Pinpoint the cell where the given text exists, returning its (X, Y) midpoint coordinate. 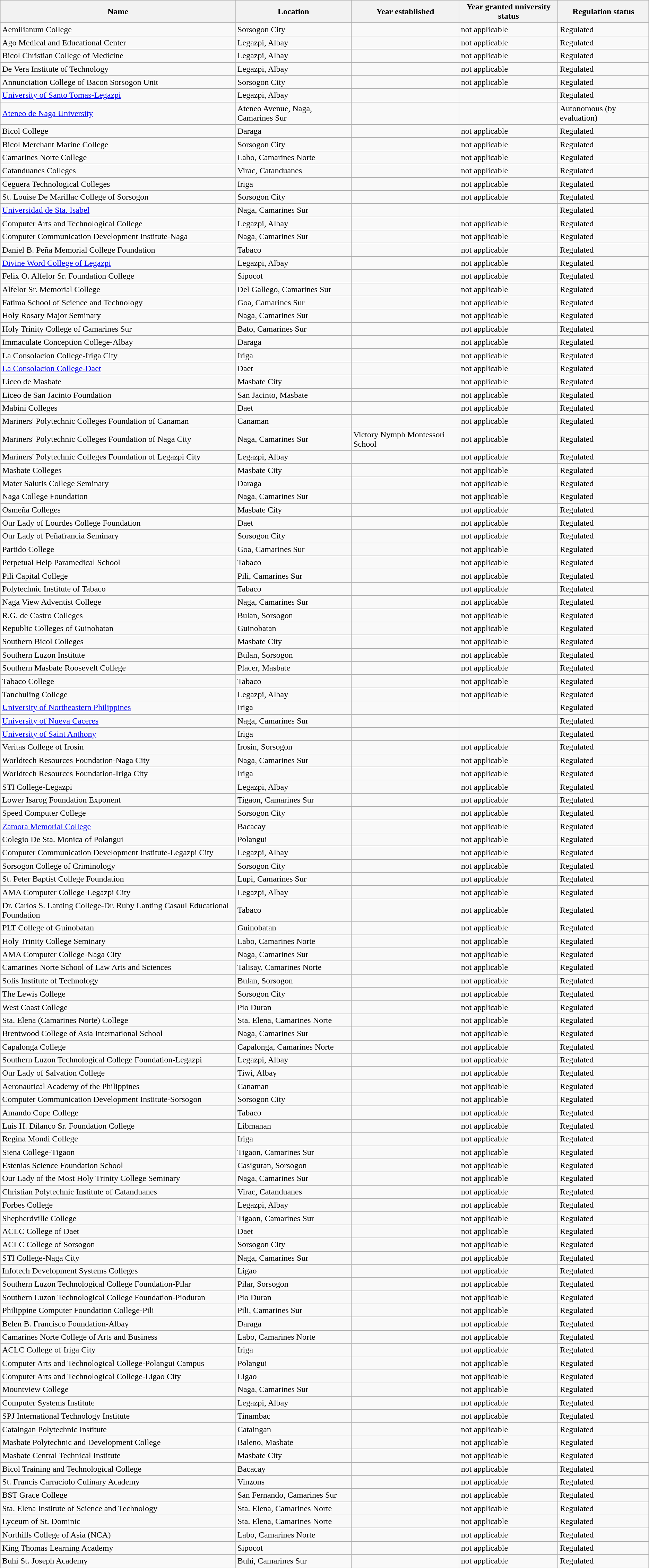
STI College-Naga City (118, 1258)
Camarines Norte School of Law Arts and Sciences (118, 967)
Holy Rosary Major Seminary (118, 316)
Our Lady of the Most Holy Trinity College Seminary (118, 1179)
Partido College (118, 549)
Tabaco College (118, 681)
Republic Colleges of Guinobatan (118, 629)
Victory Nymph Montessori School (406, 439)
Lyceum of St. Dominic (118, 1522)
University of Nueva Caceres (118, 721)
Placer, Masbate (293, 668)
Southern Bicol Colleges (118, 642)
STI College-Legazpi (118, 787)
Masbate Colleges (118, 470)
University of Santo Tomas-Legazpi (118, 95)
Holy Trinity College of Camarines Sur (118, 329)
Belen B. Francisco Foundation-Albay (118, 1324)
Worldtech Resources Foundation-Iriga City (118, 773)
Worldtech Resources Foundation-Naga City (118, 760)
King Thomas Learning Academy (118, 1548)
Immaculate Conception College-Albay (118, 342)
Fatima School of Science and Technology (118, 303)
Camarines Norte College (118, 157)
Sorsogon College of Criminology (118, 866)
St. Louise De Marillac College of Sorsogon (118, 197)
Capalonga, Camarines Norte (293, 1047)
Buhi, Camarines Sur (293, 1561)
La Consolacion College-Iriga City (118, 355)
Autonomous (by evaluation) (603, 113)
Solis Institute of Technology (118, 981)
Colegio De Sta. Monica of Polangui (118, 840)
San Fernando, Camarines Sur (293, 1495)
San Jacinto, Masbate (293, 395)
Casiguran, Sorsogon (293, 1165)
Name (118, 12)
Ateneo Avenue, Naga, Camarines Sur (293, 113)
Tinambac (293, 1416)
Masbate Central Technical Institute (118, 1455)
Sta. Elena Institute of Science and Technology (118, 1508)
Perpetual Help Paramedical School (118, 562)
Zamora Memorial College (118, 826)
Alfelor Sr. Memorial College (118, 289)
Bicol Training and Technological College (118, 1469)
Aemilianum College (118, 29)
Sta. Elena (Camarines Norte) College (118, 1020)
Buhi St. Joseph Academy (118, 1561)
Mater Salutis College Seminary (118, 483)
Holy Trinity College Seminary (118, 941)
St. Peter Baptist College Foundation (118, 879)
Location (293, 12)
Northills College of Asia (NCA) (118, 1535)
Our Lady of Lourdes College Foundation (118, 523)
SPJ International Technology Institute (118, 1416)
Christian Polytechnic Institute of Catanduanes (118, 1192)
Mariners' Polytechnic Colleges Foundation of Canaman (118, 421)
ACLC College of Daet (118, 1231)
Southern Luzon Technological College Foundation-Pilar (118, 1284)
University of Saint Anthony (118, 734)
Veritas College of Irosin (118, 747)
Our Lady of Peñafrancia Seminary (118, 536)
Universidad de Sta. Isabel (118, 210)
Tiwi, Albay (293, 1073)
Felix O. Alfelor Sr. Foundation College (118, 276)
Infotech Development Systems Colleges (118, 1271)
Pilar, Sorsogon (293, 1284)
Computer Arts and Technological College (118, 224)
Our Lady of Salvation College (118, 1073)
Philippine Computer Foundation College-Pili (118, 1311)
Speed Computer College (118, 813)
Liceo de San Jacinto Foundation (118, 395)
West Coast College (118, 1007)
Irosin, Sorsogon (293, 747)
De Vera Institute of Technology (118, 69)
Vinzons (293, 1482)
Dr. Carlos S. Lanting College-Dr. Ruby Lanting Casaul Educational Foundation (118, 910)
Mountview College (118, 1390)
PLT College of Guinobatan (118, 928)
Divine Word College of Legazpi (118, 263)
Mabini Colleges (118, 408)
Bato, Camarines Sur (293, 329)
Amando Cope College (118, 1113)
Daniel B. Peña Memorial College Foundation (118, 250)
Cataingan (293, 1429)
Del Gallego, Camarines Sur (293, 289)
Estenias Science Foundation School (118, 1165)
Aeronautical Academy of the Philippines (118, 1086)
Talisay, Camarines Norte (293, 967)
Computer Arts and Technological College-Polangui Campus (118, 1363)
Cataingan Polytechnic Institute (118, 1429)
Computer Arts and Technological College-Ligao City (118, 1376)
Mariners' Polytechnic Colleges Foundation of Naga City (118, 439)
Year granted university status (508, 12)
Computer Communication Development Institute-Sorsogon (118, 1100)
Brentwood College of Asia International School (118, 1033)
Regulation status (603, 12)
Catanduanes Colleges (118, 170)
Bicol College (118, 131)
BST Grace College (118, 1495)
Computer Communication Development Institute-Legazpi City (118, 853)
AMA Computer College-Legazpi City (118, 892)
Pili Capital College (118, 576)
Computer Systems Institute (118, 1403)
ACLC College of Sorsogon (118, 1244)
Baleno, Masbate (293, 1442)
Siena College-Tigaon (118, 1152)
Camarines Norte College of Arts and Business (118, 1337)
Masbate Polytechnic and Development College (118, 1442)
Capalonga College (118, 1047)
Computer Communication Development Institute-Naga (118, 237)
Southern Masbate Roosevelt College (118, 668)
Bicol Merchant Marine College (118, 144)
Regina Mondi College (118, 1139)
Bicol Christian College of Medicine (118, 56)
Southern Luzon Technological College Foundation-Pioduran (118, 1297)
Shepherdville College (118, 1218)
Polytechnic Institute of Tabaco (118, 589)
Mariners' Polytechnic Colleges Foundation of Legazpi City (118, 457)
Ceguera Technological Colleges (118, 184)
Annunciation College of Bacon Sorsogon Unit (118, 82)
Liceo de Masbate (118, 382)
St. Francis Carraciolo Culinary Academy (118, 1482)
Lower Isarog Foundation Exponent (118, 800)
Year established (406, 12)
Lupi, Camarines Sur (293, 879)
The Lewis College (118, 994)
Forbes College (118, 1205)
Ateneo de Naga University (118, 113)
Osmeña Colleges (118, 510)
ACLC College of Iriga City (118, 1350)
Ago Medical and Educational Center (118, 43)
Libmanan (293, 1126)
AMA Computer College-Naga City (118, 954)
Southern Luzon Institute (118, 655)
R.G. de Castro Colleges (118, 615)
University of Northeastern Philippines (118, 708)
Naga College Foundation (118, 497)
Southern Luzon Technological College Foundation-Legazpi (118, 1060)
Naga View Adventist College (118, 602)
Luis H. Dilanco Sr. Foundation College (118, 1126)
Tanchuling College (118, 694)
La Consolacion College-Daet (118, 368)
